Extract the (X, Y) coordinate from the center of the cell holding the provided text.  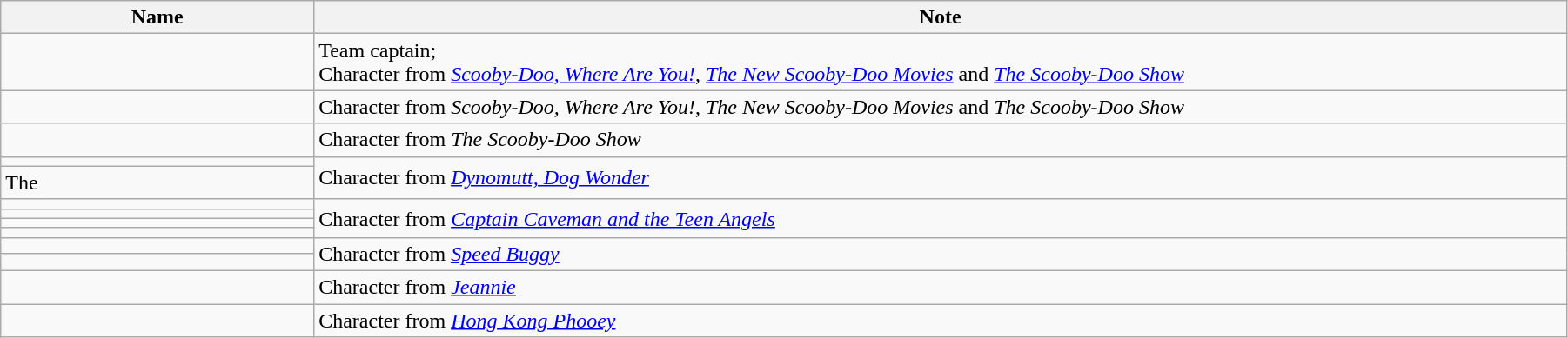
Note (941, 17)
Character from Scooby-Doo, Where Are You!, The New Scooby-Doo Movies and The Scooby-Doo Show (941, 107)
Character from Jeannie (941, 287)
Character from Dynomutt, Dog Wonder (941, 177)
Team captain; Character from Scooby-Doo, Where Are You!, The New Scooby-Doo Movies and The Scooby-Doo Show (941, 63)
Character from Speed Buggy (941, 254)
Character from The Scooby-Doo Show (941, 140)
Character from Hong Kong Phooey (941, 321)
Character from Captain Caveman and the Teen Angels (941, 218)
The (157, 182)
Name (157, 17)
